Detect which cell encompasses the target text, then output its (x, y) center coordinate. 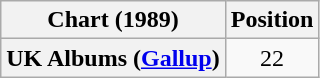
UK Albums (Gallup) (113, 58)
22 (272, 58)
Position (272, 20)
Chart (1989) (113, 20)
